Determine the [X, Y] coordinate at the center of the cell enclosing the given text.  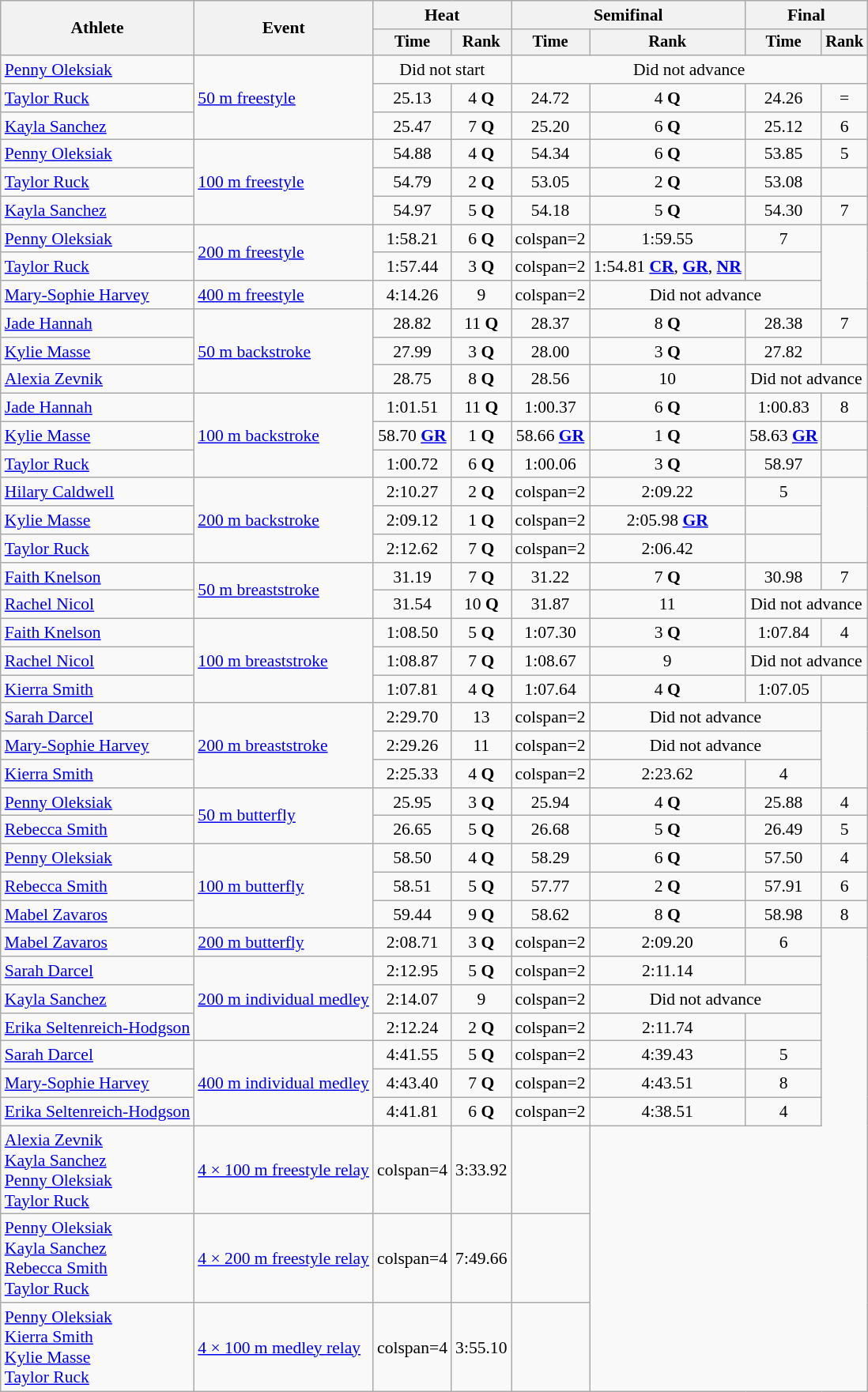
31.22 [550, 577]
28.37 [550, 323]
3:55.10 [481, 1347]
200 m freestyle [283, 253]
53.05 [550, 183]
54.18 [550, 211]
Did not start [443, 70]
53.08 [783, 183]
57.91 [783, 887]
54.34 [550, 154]
2:06.42 [667, 549]
2:05.98 GR [667, 520]
Heat [443, 15]
1:07.05 [783, 689]
2:10.27 [413, 492]
58.50 [413, 858]
Alexia ZevnikKayla SanchezPenny OleksiakTaylor Ruck [98, 1170]
24.72 [550, 98]
58.29 [550, 858]
27.99 [413, 352]
4 × 200 m freestyle relay [283, 1258]
58.63 GR [783, 436]
25.12 [783, 126]
27.82 [783, 352]
2:09.12 [413, 520]
28.82 [413, 323]
100 m freestyle [283, 182]
4:43.40 [413, 1084]
7:49.66 [481, 1258]
100 m butterfly [283, 887]
57.50 [783, 858]
4:41.55 [413, 1055]
25.94 [550, 802]
57.77 [550, 887]
1:00.83 [783, 408]
1:01.51 [413, 408]
1:57.44 [413, 267]
24.26 [783, 98]
2:11.74 [667, 1028]
1:59.55 [667, 239]
1:00.72 [413, 464]
Event [283, 28]
400 m individual medley [283, 1083]
200 m butterfly [283, 943]
10 [667, 379]
100 m backstroke [283, 436]
25.13 [413, 98]
31.54 [413, 605]
1:54.81 CR, GR, NR [667, 267]
13 [481, 718]
50 m butterfly [283, 816]
25.88 [783, 802]
31.87 [550, 605]
2:12.95 [413, 971]
2:11.14 [667, 971]
25.47 [413, 126]
Athlete [98, 28]
4:39.43 [667, 1055]
100 m breaststroke [283, 661]
54.30 [783, 211]
25.20 [550, 126]
26.49 [783, 830]
200 m individual medley [283, 999]
200 m breaststroke [283, 746]
54.79 [413, 183]
= [844, 98]
58.51 [413, 887]
58.66 GR [550, 436]
1:08.87 [413, 662]
2:25.33 [413, 774]
1:00.06 [550, 464]
4:14.26 [413, 295]
50 m backstroke [283, 351]
4 × 100 m medley relay [283, 1347]
Penny OleksiakKierra SmithKylie MasseTaylor Ruck [98, 1347]
53.85 [783, 154]
58.97 [783, 464]
10 Q [481, 605]
2:09.20 [667, 943]
Semifinal [628, 15]
50 m freestyle [283, 98]
54.88 [413, 154]
28.75 [413, 379]
200 m backstroke [283, 520]
1:07.81 [413, 689]
3:33.92 [481, 1170]
1:58.21 [413, 239]
2:29.70 [413, 718]
2:29.26 [413, 745]
4:38.51 [667, 1112]
2:23.62 [667, 774]
Penny OleksiakKayla SanchezRebecca SmithTaylor Ruck [98, 1258]
31.19 [413, 577]
1:08.67 [550, 662]
25.95 [413, 802]
26.65 [413, 830]
1:07.30 [550, 633]
Alexia Zevnik [98, 379]
58.62 [550, 915]
1:08.50 [413, 633]
2:12.62 [413, 549]
54.97 [413, 211]
50 m breaststroke [283, 591]
58.70 GR [413, 436]
28.56 [550, 379]
26.68 [550, 830]
4:41.81 [413, 1112]
1:07.84 [783, 633]
1:00.37 [550, 408]
400 m freestyle [283, 295]
2:08.71 [413, 943]
2:12.24 [413, 1028]
9 Q [481, 915]
2:09.22 [667, 492]
Hilary Caldwell [98, 492]
Final [806, 15]
1:07.64 [550, 689]
2:14.07 [413, 999]
30.98 [783, 577]
4:43.51 [667, 1084]
28.38 [783, 323]
59.44 [413, 915]
58.98 [783, 915]
28.00 [550, 352]
4 × 100 m freestyle relay [283, 1170]
